Output the (X, Y) coordinate of the center of the cell containing the given text.  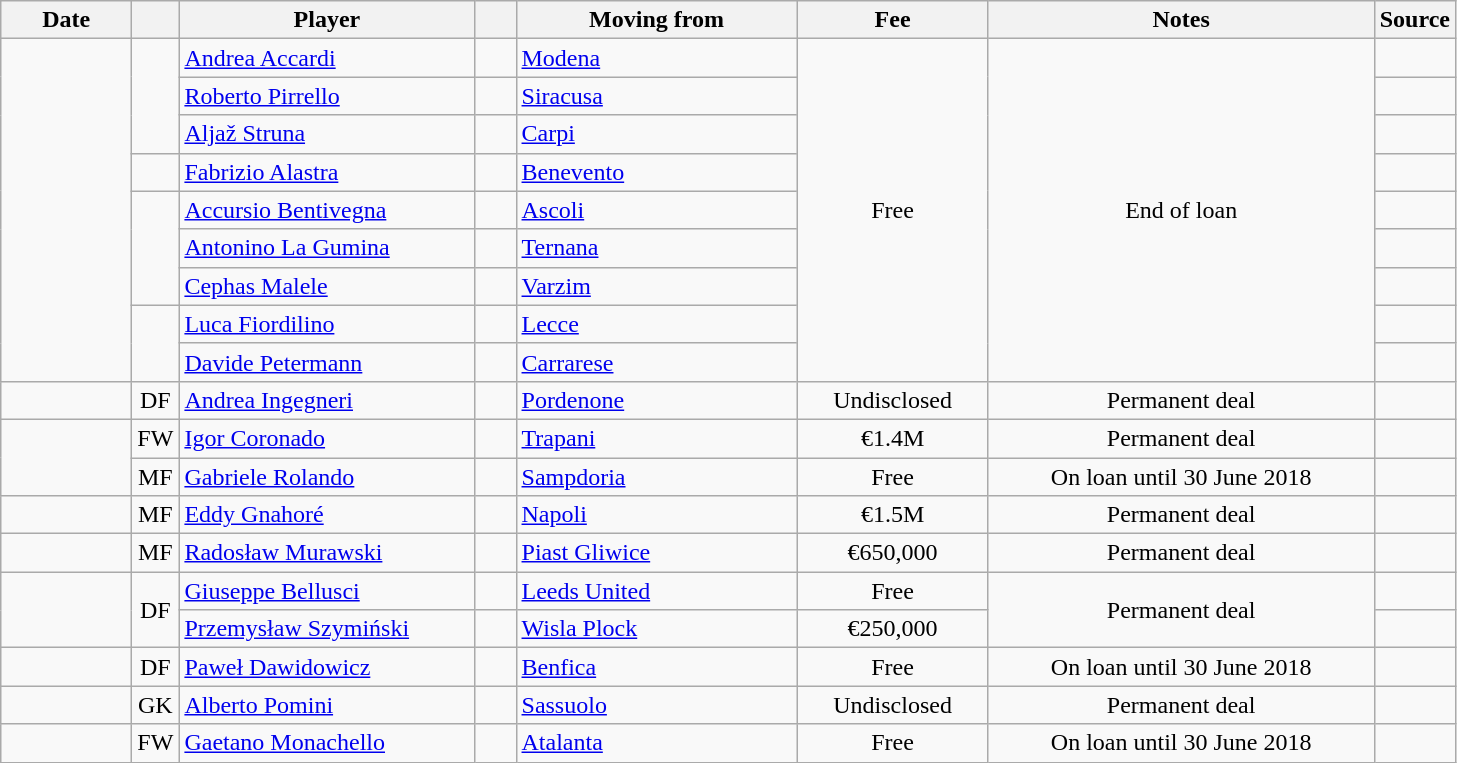
Trapani (656, 438)
Andrea Accardi (327, 58)
Wisla Plock (656, 629)
Fabrizio Alastra (327, 172)
Luca Fiordilino (327, 324)
Paweł Dawidowicz (327, 667)
Eddy Gnahoré (327, 515)
Antonino La Gumina (327, 248)
Cephas Malele (327, 286)
Moving from (656, 20)
Date (66, 20)
Radosław Murawski (327, 553)
€250,000 (892, 629)
End of loan (1181, 210)
€650,000 (892, 553)
Benfica (656, 667)
Carrarese (656, 362)
Sassuolo (656, 705)
Source (1414, 20)
Gabriele Rolando (327, 477)
Lecce (656, 324)
Roberto Pirrello (327, 96)
Sampdoria (656, 477)
Notes (1181, 20)
Gaetano Monachello (327, 743)
Siracusa (656, 96)
Modena (656, 58)
€1.5M (892, 515)
Przemysław Szymiński (327, 629)
Fee (892, 20)
Varzim (656, 286)
Player (327, 20)
Atalanta (656, 743)
€1.4M (892, 438)
Leeds United (656, 591)
Napoli (656, 515)
Alberto Pomini (327, 705)
Carpi (656, 134)
Pordenone (656, 400)
Piast Gliwice (656, 553)
Igor Coronado (327, 438)
Davide Petermann (327, 362)
Giuseppe Bellusci (327, 591)
Benevento (656, 172)
Ascoli (656, 210)
Ternana (656, 248)
GK (156, 705)
Aljaž Struna (327, 134)
Andrea Ingegneri (327, 400)
Accursio Bentivegna (327, 210)
